Detect which cell encompasses the target text, then output its (x, y) center coordinate. 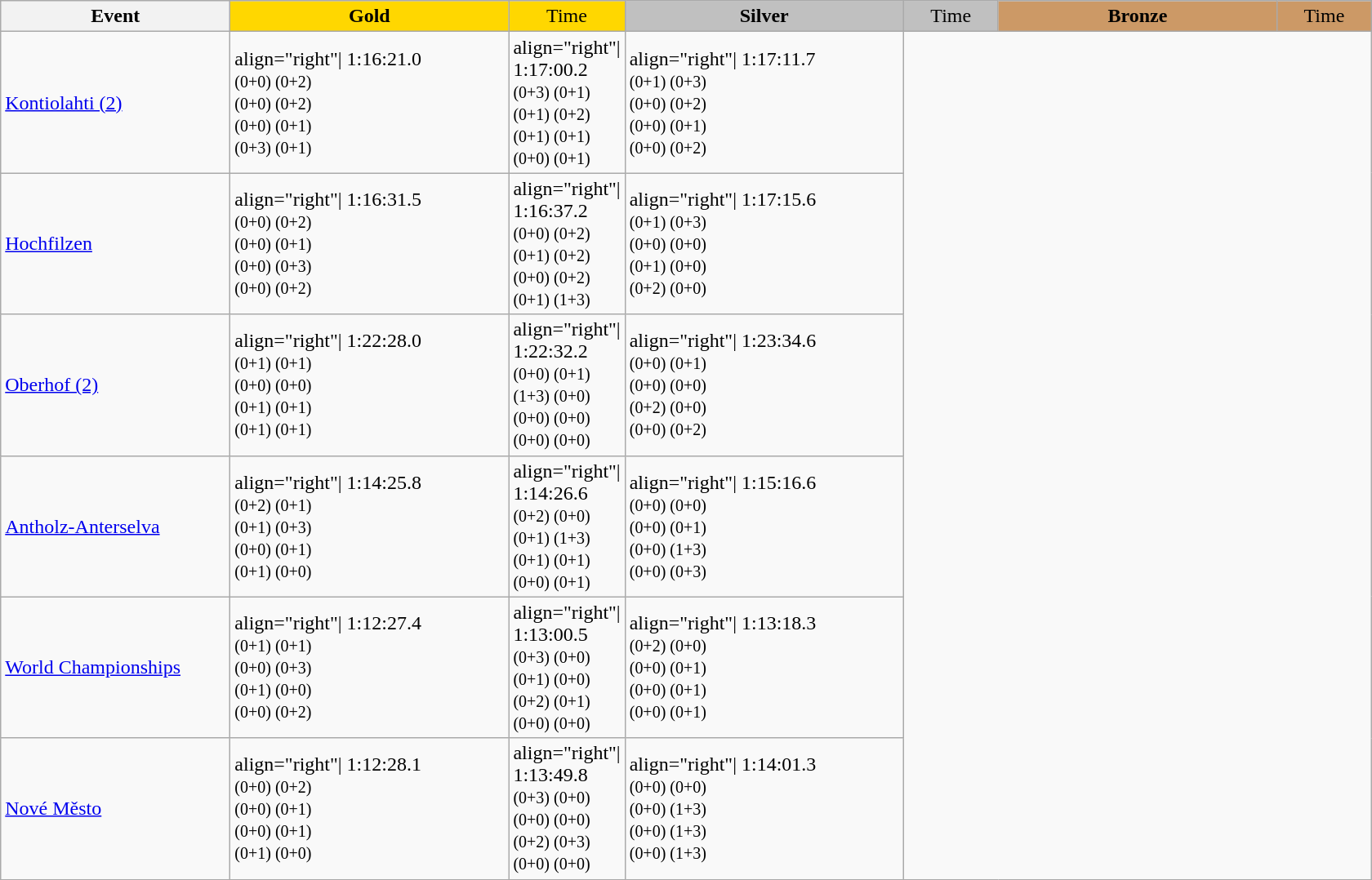
align="right"| 1:15:16.6(0+0) (0+0)(0+0) (0+1)(0+0) (1+3)(0+0) (0+3) (764, 526)
align="right"| 1:13:18.3(0+2) (0+0)(0+0) (0+1)(0+0) (0+1)(0+0) (0+1) (764, 668)
align="right"| 1:23:34.6(0+0) (0+1)(0+0) (0+0)(0+2) (0+0)(0+0) (0+2) (764, 385)
Event (116, 16)
align="right"| 1:22:28.0(0+1) (0+1)(0+0) (0+0)(0+1) (0+1)(0+1) (0+1) (369, 385)
Bronze (1137, 16)
align="right"| 1:12:27.4(0+1) (0+1)(0+0) (0+3)(0+1) (0+0)(0+0) (0+2) (369, 668)
World Championships (116, 668)
align="right"| 1:16:21.0(0+0) (0+2)(0+0) (0+2)(0+0) (0+1)(0+3) (0+1) (369, 103)
align="right"| 1:13:00.5(0+3) (0+0)(0+1) (0+0)(0+2) (0+1)(0+0) (0+0) (567, 668)
align="right"| 1:13:49.8(0+3) (0+0)(0+0) (0+0)(0+2) (0+3)(0+0) (0+0) (567, 808)
align="right"| 1:14:25.8(0+2) (0+1)(0+1) (0+3)(0+0) (0+1)(0+1) (0+0) (369, 526)
align="right"| 1:17:11.7(0+1) (0+3)(0+0) (0+2)(0+0) (0+1)(0+0) (0+2) (764, 103)
Nové Město (116, 808)
align="right"| 1:22:32.2(0+0) (0+1)(1+3) (0+0)(0+0) (0+0)(0+0) (0+0) (567, 385)
Antholz-Anterselva (116, 526)
Kontiolahti (2) (116, 103)
Oberhof (2) (116, 385)
align="right"| 1:12:28.1(0+0) (0+2)(0+0) (0+1)(0+0) (0+1)(0+1) (0+0) (369, 808)
align="right"| 1:17:00.2(0+3) (0+1)(0+1) (0+2)(0+1) (0+1)(0+0) (0+1) (567, 103)
Gold (369, 16)
Hochfilzen (116, 243)
align="right"| 1:17:15.6(0+1) (0+3)(0+0) (0+0)(0+1) (0+0)(0+2) (0+0) (764, 243)
align="right"| 1:16:37.2(0+0) (0+2)(0+1) (0+2)(0+0) (0+2)(0+1) (1+3) (567, 243)
align="right"| 1:14:26.6(0+2) (0+0)(0+1) (1+3)(0+1) (0+1)(0+0) (0+1) (567, 526)
align="right"| 1:16:31.5(0+0) (0+2)(0+0) (0+1)(0+0) (0+3)(0+0) (0+2) (369, 243)
Silver (764, 16)
align="right"| 1:14:01.3(0+0) (0+0)(0+0) (1+3)(0+0) (1+3)(0+0) (1+3) (764, 808)
